Return the (X, Y) coordinate for the center point of the cell that contains the specified text.  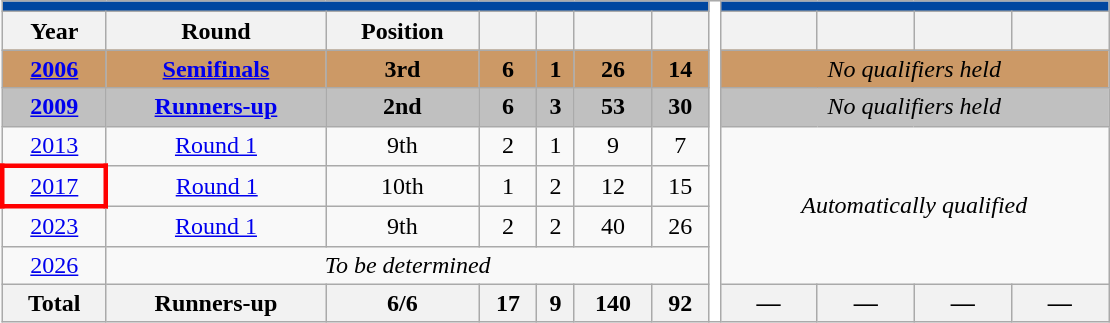
2009 (54, 107)
12 (612, 186)
3 (556, 107)
2026 (54, 265)
2006 (54, 69)
Year (54, 31)
Semifinals (216, 69)
2nd (403, 107)
7 (680, 146)
40 (612, 227)
2023 (54, 227)
30 (680, 107)
Position (403, 31)
6/6 (403, 303)
53 (612, 107)
2017 (54, 186)
Round (216, 31)
92 (680, 303)
3rd (403, 69)
17 (508, 303)
Automatically qualified (914, 205)
10th (403, 186)
15 (680, 186)
14 (680, 69)
140 (612, 303)
Total (54, 303)
2013 (54, 146)
To be determined (408, 265)
